Determine the (X, Y) coordinate at the center of the cell enclosing the given text.  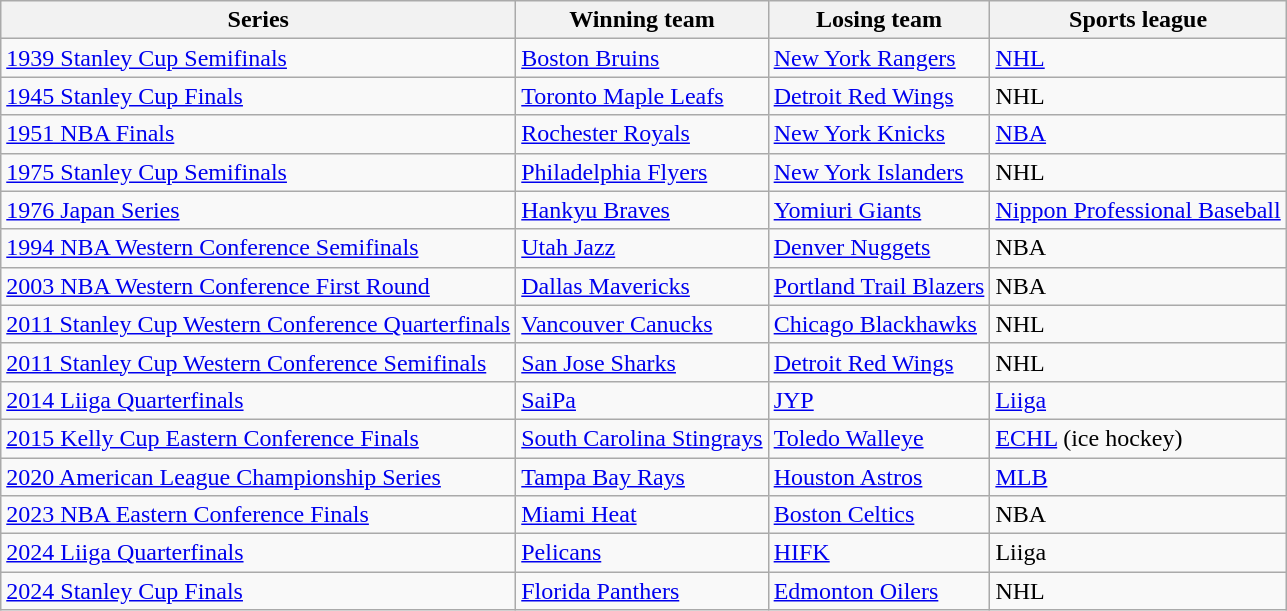
1994 NBA Western Conference Semifinals (258, 248)
Nippon Professional Baseball (1138, 210)
Pelicans (642, 553)
Tampa Bay Rays (642, 477)
1939 Stanley Cup Semifinals (258, 58)
Yomiuri Giants (879, 210)
New York Knicks (879, 134)
2024 Stanley Cup Finals (258, 591)
HIFK (879, 553)
Miami Heat (642, 515)
Sports league (1138, 20)
Dallas Mavericks (642, 286)
San Jose Sharks (642, 362)
2003 NBA Western Conference First Round (258, 286)
Toledo Walleye (879, 438)
1975 Stanley Cup Semifinals (258, 172)
1945 Stanley Cup Finals (258, 96)
Denver Nuggets (879, 248)
2011 Stanley Cup Western Conference Semifinals (258, 362)
New York Rangers (879, 58)
Series (258, 20)
Chicago Blackhawks (879, 324)
1951 NBA Finals (258, 134)
Losing team (879, 20)
New York Islanders (879, 172)
Rochester Royals (642, 134)
JYP (879, 400)
Hankyu Braves (642, 210)
Florida Panthers (642, 591)
Boston Bruins (642, 58)
South Carolina Stingrays (642, 438)
MLB (1138, 477)
ECHL (ice hockey) (1138, 438)
Portland Trail Blazers (879, 286)
2020 American League Championship Series (258, 477)
Philadelphia Flyers (642, 172)
2011 Stanley Cup Western Conference Quarterfinals (258, 324)
Boston Celtics (879, 515)
Edmonton Oilers (879, 591)
Houston Astros (879, 477)
Winning team (642, 20)
SaiPa (642, 400)
2015 Kelly Cup Eastern Conference Finals (258, 438)
2014 Liiga Quarterfinals (258, 400)
Toronto Maple Leafs (642, 96)
2024 Liiga Quarterfinals (258, 553)
Vancouver Canucks (642, 324)
Utah Jazz (642, 248)
2023 NBA Eastern Conference Finals (258, 515)
1976 Japan Series (258, 210)
